From the cell containing the given text, extract its center point as (X, Y) coordinate. 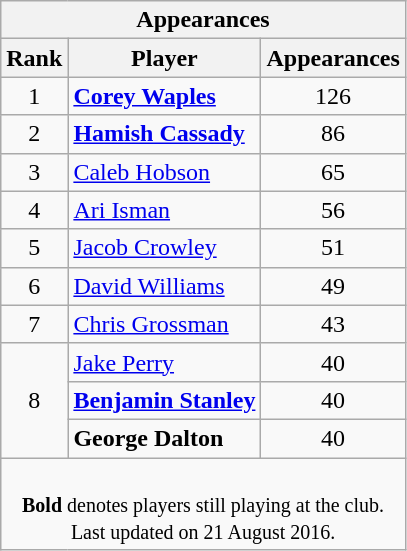
2 (34, 134)
Rank (34, 58)
Bold denotes players still playing at the club. Last updated on 21 August 2016. (204, 504)
George Dalton (164, 438)
6 (34, 286)
43 (333, 324)
8 (34, 400)
Jacob Crowley (164, 248)
Player (164, 58)
David Williams (164, 286)
Benjamin Stanley (164, 400)
3 (34, 172)
Ari Isman (164, 210)
Hamish Cassady (164, 134)
5 (34, 248)
56 (333, 210)
Chris Grossman (164, 324)
4 (34, 210)
51 (333, 248)
86 (333, 134)
126 (333, 96)
Corey Waples (164, 96)
49 (333, 286)
Caleb Hobson (164, 172)
65 (333, 172)
7 (34, 324)
1 (34, 96)
Jake Perry (164, 362)
